Find where the given text appears and provide that cell's center as (x, y) coordinate. 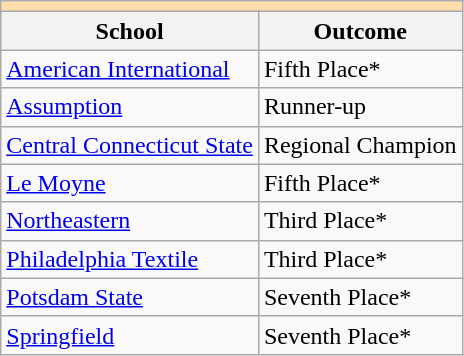
American International (130, 69)
Northeastern (130, 221)
Runner-up (360, 107)
Potsdam State (130, 297)
Le Moyne (130, 183)
Assumption (130, 107)
Central Connecticut State (130, 145)
Springfield (130, 335)
School (130, 31)
Outcome (360, 31)
Philadelphia Textile (130, 259)
Regional Champion (360, 145)
